Capture the cell that displays the provided text and extract its (X, Y) central coordinate. 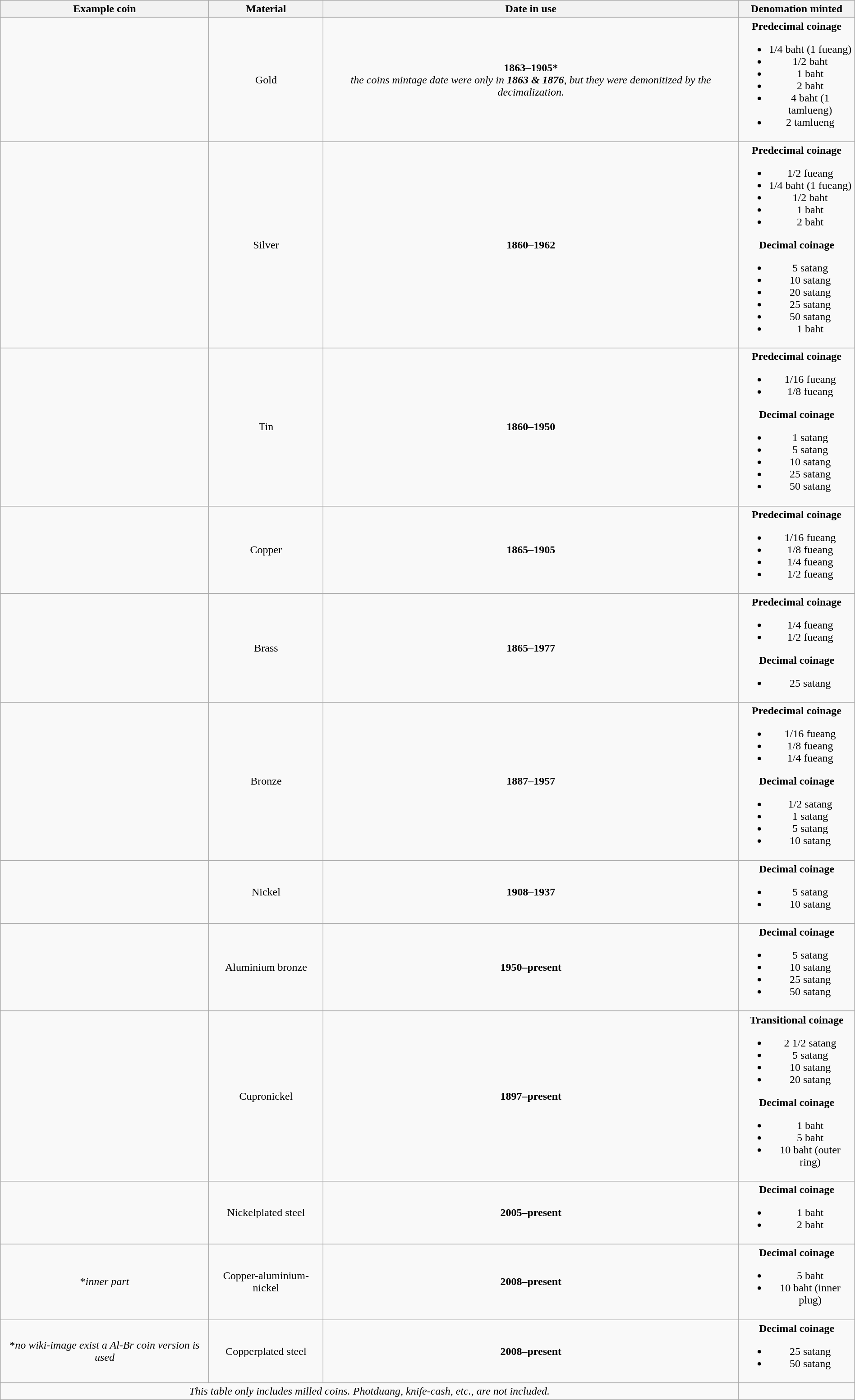
1950–present (531, 967)
Nickelplated steel (266, 1212)
Transitional coinage2 1/2 satang5 satang10 satang20 satangDecimal coinage1 baht5 baht10 baht (outer ring) (796, 1096)
*inner part (105, 1281)
Predecimal coinage1/16 fueang1/8 fueang1/4 fueang1/2 fueang (796, 550)
Copper-aluminium-nickel (266, 1281)
Copper (266, 550)
Material (266, 9)
Predecimal coinage1/4 fueang1/2 fueangDecimal coinage25 satang (796, 648)
1860–1950 (531, 427)
Gold (266, 79)
*no wiki-image exist a Al-Br coin version is used (105, 1351)
Decimal coinage5 baht10 baht (inner plug) (796, 1281)
Predecimal coinage1/4 baht (1 fueang)1/2 baht1 baht2 baht4 baht (1 tamlueng)2 tamlueng (796, 79)
Decimal coinage1 baht2 baht (796, 1212)
This table only includes milled coins. Photduang, knife-cash, etc., are not included. (370, 1391)
Copperplated steel (266, 1351)
Silver (266, 245)
1908–1937 (531, 892)
Cupronickel (266, 1096)
Date in use (531, 9)
Example coin (105, 9)
1863–1905*the coins mintage date were only in 1863 & 1876, but they were demonitized by the decimalization. (531, 79)
1897–present (531, 1096)
2005–present (531, 1212)
Predecimal coinage1/16 fueang1/8 fueangDecimal coinage1 satang5 satang10 satang25 satang50 satang (796, 427)
Brass (266, 648)
Decimal coinage25 satang50 satang (796, 1351)
1860–1962 (531, 245)
1887–1957 (531, 781)
Bronze (266, 781)
Predecimal coinage1/16 fueang1/8 fueang1/4 fueangDecimal coinage1/2 satang1 satang5 satang10 satang (796, 781)
Aluminium bronze (266, 967)
Decimal coinage5 satang10 satang (796, 892)
1865–1905 (531, 550)
Nickel (266, 892)
1865–1977 (531, 648)
Tin (266, 427)
Decimal coinage5 satang10 satang25 satang50 satang (796, 967)
Denomation minted (796, 9)
Predecimal coinage1/2 fueang1/4 baht (1 fueang)1/2 baht1 baht2 bahtDecimal coinage5 satang10 satang20 satang25 satang50 satang1 baht (796, 245)
